Pinpoint the cell where the given text exists, returning its [X, Y] midpoint coordinate. 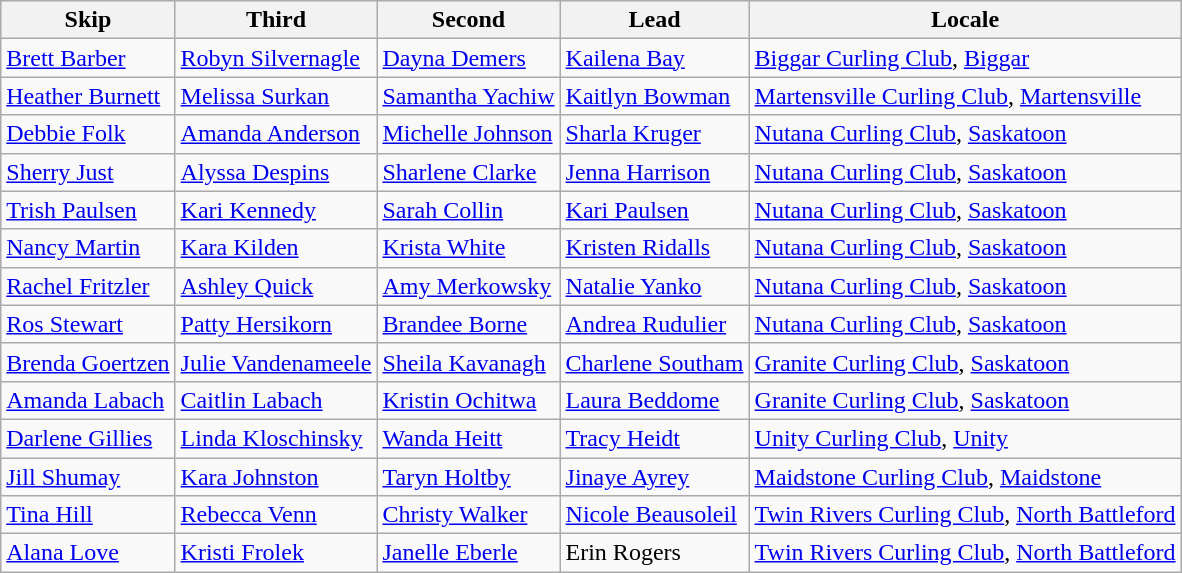
Sharlene Clarke [468, 172]
Linda Kloschinsky [276, 438]
Jenna Harrison [654, 172]
Natalie Yanko [654, 286]
Nancy Martin [88, 248]
Charlene Southam [654, 362]
Rebecca Venn [276, 515]
Trish Paulsen [88, 210]
Kailena Bay [654, 58]
Wanda Heitt [468, 438]
Kristi Frolek [276, 553]
Sarah Collin [468, 210]
Ros Stewart [88, 324]
Tina Hill [88, 515]
Kara Kilden [276, 248]
Debbie Folk [88, 134]
Amy Merkowsky [468, 286]
Amanda Anderson [276, 134]
Sherry Just [88, 172]
Lead [654, 20]
Rachel Fritzler [88, 286]
Kari Paulsen [654, 210]
Melissa Surkan [276, 96]
Kristin Ochitwa [468, 400]
Second [468, 20]
Third [276, 20]
Janelle Eberle [468, 553]
Darlene Gillies [88, 438]
Patty Hersikorn [276, 324]
Sheila Kavanagh [468, 362]
Dayna Demers [468, 58]
Laura Beddome [654, 400]
Alyssa Despins [276, 172]
Skip [88, 20]
Robyn Silvernagle [276, 58]
Caitlin Labach [276, 400]
Andrea Rudulier [654, 324]
Locale [965, 20]
Erin Rogers [654, 553]
Julie Vandenameele [276, 362]
Biggar Curling Club, Biggar [965, 58]
Kari Kennedy [276, 210]
Kristen Ridalls [654, 248]
Heather Burnett [88, 96]
Ashley Quick [276, 286]
Michelle Johnson [468, 134]
Martensville Curling Club, Martensville [965, 96]
Krista White [468, 248]
Unity Curling Club, Unity [965, 438]
Maidstone Curling Club, Maidstone [965, 477]
Brandee Borne [468, 324]
Alana Love [88, 553]
Nicole Beausoleil [654, 515]
Tracy Heidt [654, 438]
Brett Barber [88, 58]
Kara Johnston [276, 477]
Brenda Goertzen [88, 362]
Samantha Yachiw [468, 96]
Jill Shumay [88, 477]
Amanda Labach [88, 400]
Sharla Kruger [654, 134]
Christy Walker [468, 515]
Kaitlyn Bowman [654, 96]
Taryn Holtby [468, 477]
Jinaye Ayrey [654, 477]
